Identify which cell holds the provided text, then report its (X, Y) central coordinate. 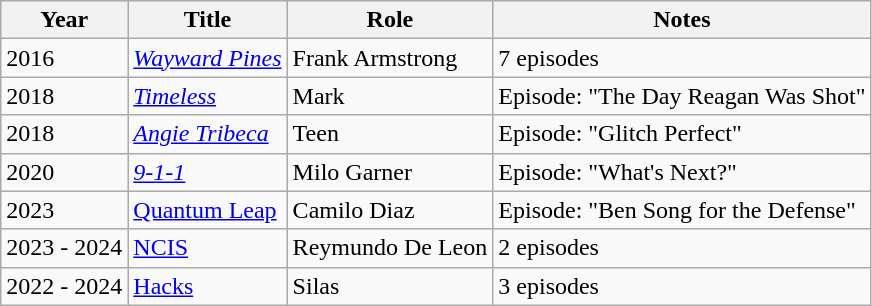
2023 (64, 210)
NCIS (208, 248)
Frank Armstrong (390, 58)
Year (64, 20)
9-1-1 (208, 172)
2022 - 2024 (64, 286)
2016 (64, 58)
Angie Tribeca (208, 134)
2023 - 2024 (64, 248)
Reymundo De Leon (390, 248)
Milo Garner (390, 172)
2 episodes (682, 248)
Teen (390, 134)
3 episodes (682, 286)
Role (390, 20)
Notes (682, 20)
Episode: "What's Next?" (682, 172)
2020 (64, 172)
Episode: "Glitch Perfect" (682, 134)
Camilo Diaz (390, 210)
Wayward Pines (208, 58)
Episode: "Ben Song for the Defense" (682, 210)
Mark (390, 96)
Quantum Leap (208, 210)
7 episodes (682, 58)
Silas (390, 286)
Title (208, 20)
Hacks (208, 286)
Episode: "The Day Reagan Was Shot" (682, 96)
Timeless (208, 96)
